Capture the cell that displays the provided text and extract its (X, Y) central coordinate. 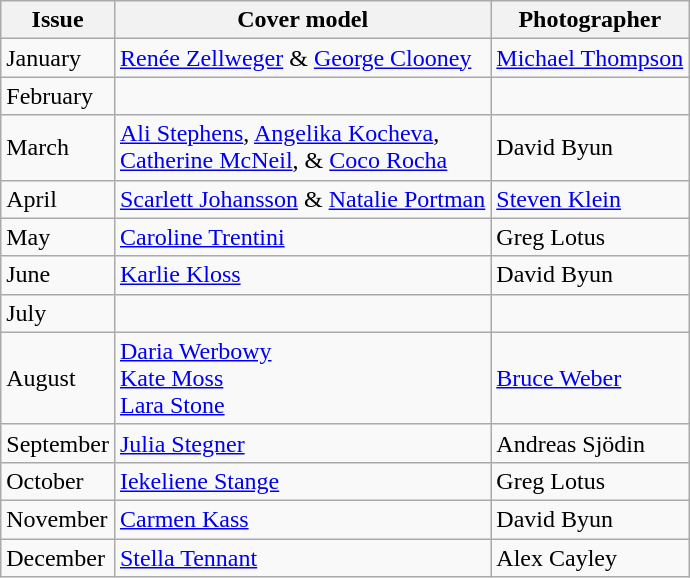
April (58, 199)
March (58, 148)
September (58, 443)
Daria WerbowyKate MossLara Stone (302, 378)
Andreas Sjödin (590, 443)
Photographer (590, 20)
February (58, 96)
Issue (58, 20)
Scarlett Johansson & Natalie Portman (302, 199)
Michael Thompson (590, 58)
October (58, 481)
Caroline Trentini (302, 237)
Cover model (302, 20)
Ali Stephens, Angelika Kocheva,Catherine McNeil, & Coco Rocha (302, 148)
Carmen Kass (302, 519)
May (58, 237)
Karlie Kloss (302, 275)
Bruce Weber (590, 378)
November (58, 519)
July (58, 313)
Alex Cayley (590, 557)
Iekeliene Stange (302, 481)
January (58, 58)
December (58, 557)
Stella Tennant (302, 557)
August (58, 378)
Renée Zellweger & George Clooney (302, 58)
Julia Stegner (302, 443)
June (58, 275)
Steven Klein (590, 199)
